Scan for the cell matching the given text and deliver its [X, Y] coordinate at center. 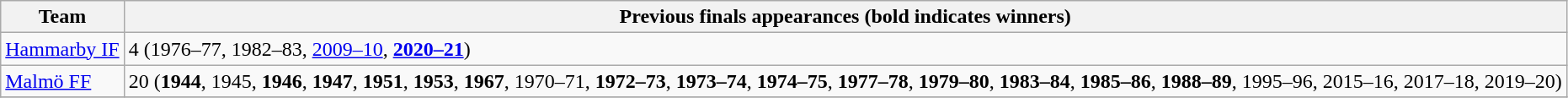
Hammarby IF [62, 49]
4 (1976–77, 1982–83, 2009–10, 2020–21) [845, 49]
Previous finals appearances (bold indicates winners) [845, 17]
Malmö FF [62, 81]
Team [62, 17]
